Extract the [X, Y] coordinate from the center of the cell holding the provided text.  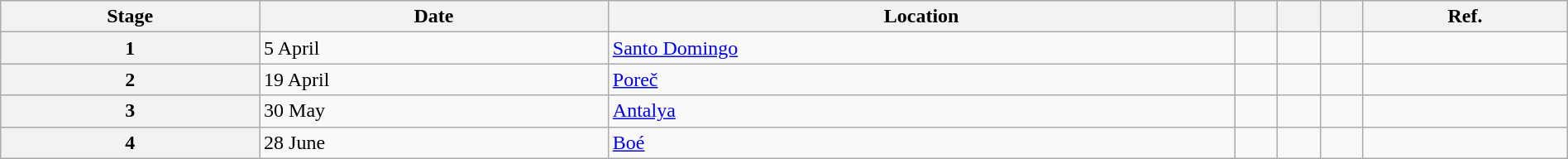
1 [131, 48]
Antalya [921, 111]
Poreč [921, 79]
Ref. [1465, 17]
Boé [921, 142]
28 June [434, 142]
2 [131, 79]
4 [131, 142]
Location [921, 17]
30 May [434, 111]
Santo Domingo [921, 48]
Stage [131, 17]
3 [131, 111]
5 April [434, 48]
19 April [434, 79]
Date [434, 17]
